From the cell containing the given text, extract its center point as (X, Y) coordinate. 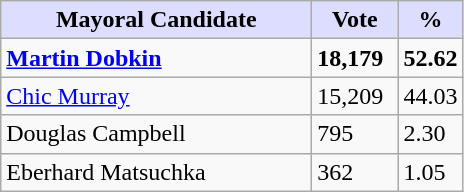
52.62 (430, 58)
Eberhard Matsuchka (156, 172)
Douglas Campbell (156, 134)
18,179 (355, 58)
Chic Murray (156, 96)
Mayoral Candidate (156, 20)
15,209 (355, 96)
1.05 (430, 172)
% (430, 20)
362 (355, 172)
Martin Dobkin (156, 58)
44.03 (430, 96)
2.30 (430, 134)
795 (355, 134)
Vote (355, 20)
